Determine the [x, y] coordinate at the center of the cell enclosing the given text.  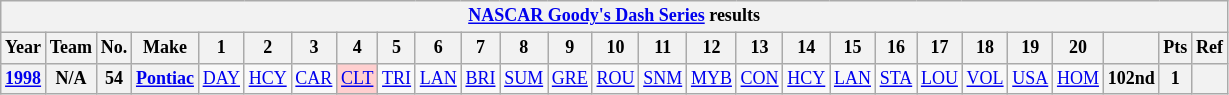
HOM [1078, 78]
BRI [480, 78]
16 [896, 48]
20 [1078, 48]
4 [358, 48]
CLT [358, 78]
18 [985, 48]
No. [114, 48]
SUM [524, 78]
NASCAR Goody's Dash Series results [614, 16]
CON [760, 78]
54 [114, 78]
1998 [24, 78]
17 [940, 48]
6 [438, 48]
Ref [1210, 48]
VOL [985, 78]
Team [70, 48]
3 [314, 48]
USA [1030, 78]
8 [524, 48]
7 [480, 48]
MYB [712, 78]
9 [570, 48]
14 [806, 48]
TRI [397, 78]
STA [896, 78]
GRE [570, 78]
Year [24, 48]
5 [397, 48]
12 [712, 48]
N/A [70, 78]
10 [616, 48]
102nd [1131, 78]
Make [166, 48]
15 [853, 48]
CAR [314, 78]
SNM [663, 78]
11 [663, 48]
13 [760, 48]
LOU [940, 78]
Pontiac [166, 78]
2 [268, 48]
19 [1030, 48]
ROU [616, 78]
Pts [1176, 48]
DAY [221, 78]
